Identify which cell holds the provided text, then report its (x, y) central coordinate. 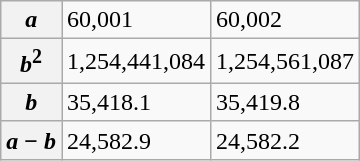
b2 (32, 62)
1,254,441,084 (136, 62)
24,582.9 (136, 140)
b (32, 102)
1,254,561,087 (286, 62)
60,001 (136, 20)
60,002 (286, 20)
35,419.8 (286, 102)
a (32, 20)
35,418.1 (136, 102)
a − b (32, 140)
24,582.2 (286, 140)
